From the cell containing the given text, extract its center point as [x, y] coordinate. 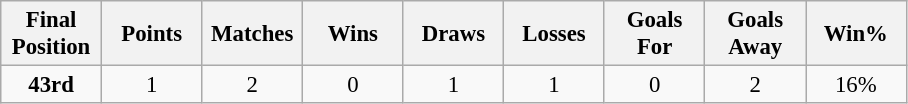
Wins [354, 34]
Win% [856, 34]
43rd [52, 85]
Points [152, 34]
Draws [454, 34]
Goals Away [756, 34]
Goals For [654, 34]
Matches [252, 34]
Final Position [52, 34]
Losses [554, 34]
16% [856, 85]
